Extract the (X, Y) coordinate from the center of the cell holding the provided text.  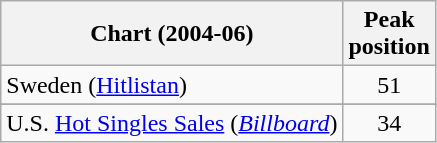
34 (389, 123)
Peakposition (389, 34)
Chart (2004-06) (172, 34)
Sweden (Hitlistan) (172, 85)
51 (389, 85)
U.S. Hot Singles Sales (Billboard) (172, 123)
